Provide the (X, Y) coordinate of the cell's center where the given text is located.  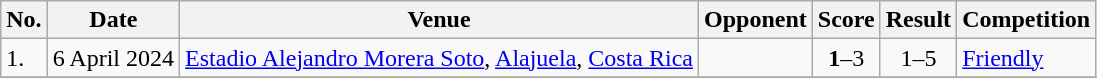
Date (113, 20)
1–5 (918, 58)
Venue (440, 20)
No. (24, 20)
Friendly (1026, 58)
Score (846, 20)
1. (24, 58)
Opponent (756, 20)
Competition (1026, 20)
Estadio Alejandro Morera Soto, Alajuela, Costa Rica (440, 58)
6 April 2024 (113, 58)
Result (918, 20)
1–3 (846, 58)
